Extract the [x, y] coordinate from the center of the cell holding the provided text.  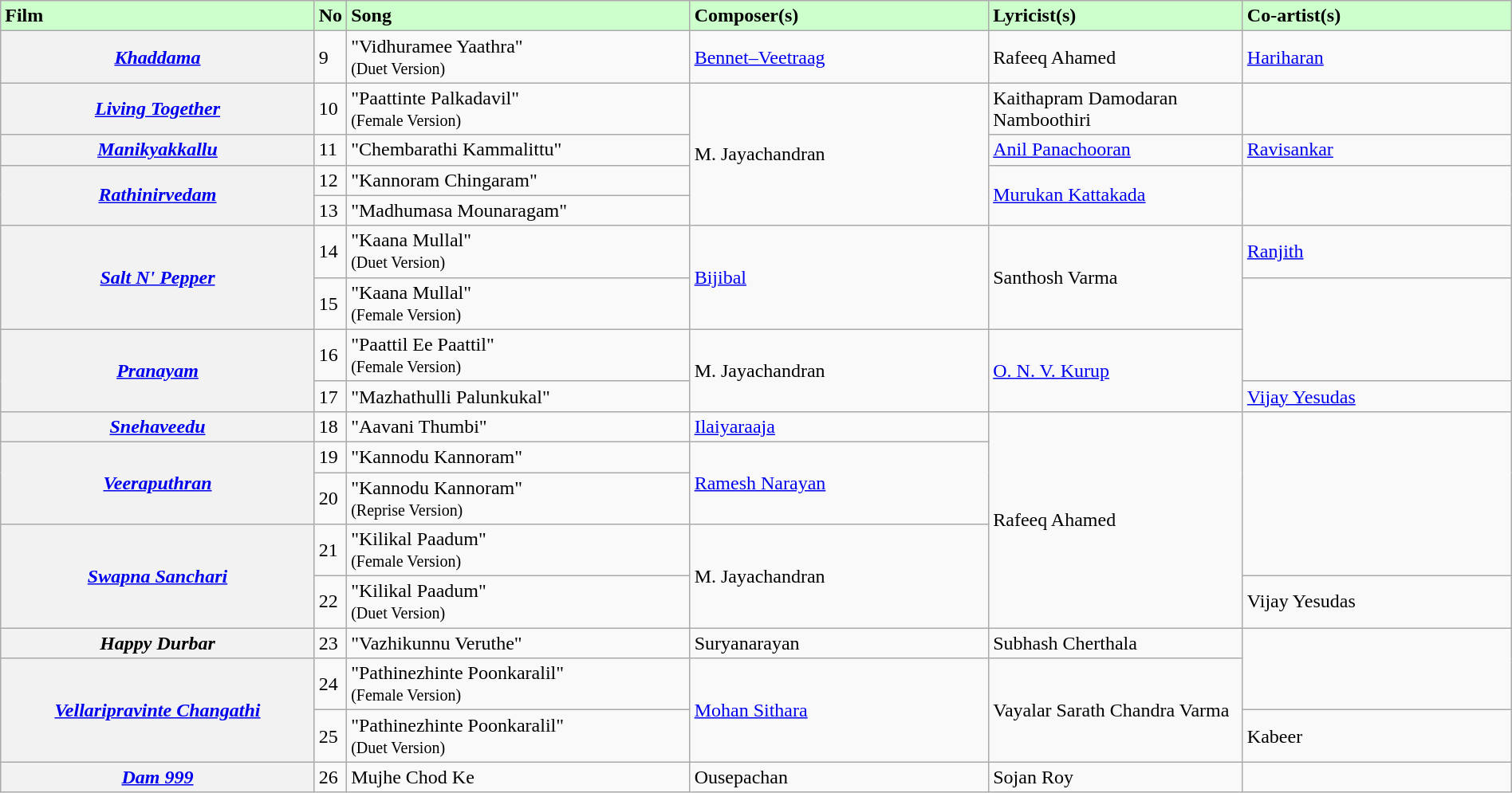
"Kannodu Kannoram" [518, 457]
"Mazhathulli Palunkukal" [518, 396]
14 [330, 252]
"Paattil Ee Paattil"(Female Version) [518, 355]
Ilaiyaraaja [839, 426]
Rathinirvedam [158, 195]
Salt N' Pepper [158, 277]
Ousepachan [839, 777]
Manikyakkallu [158, 150]
Khaddama [158, 57]
24 [330, 684]
Happy Durbar [158, 643]
Vellaripravinte Changathi [158, 710]
"Pathinezhinte Poonkaralil"(Female Version) [518, 684]
"Madhumasa Mounaragam" [518, 210]
"Kilikal Paadum"(Duet Version) [518, 603]
19 [330, 457]
25 [330, 736]
Hariharan [1376, 57]
Co-artist(s) [1376, 16]
Veeraputhran [158, 483]
Pranayam [158, 370]
Kaithapram Damodaran Namboothiri [1116, 108]
Film [158, 16]
Sojan Roy [1116, 777]
11 [330, 150]
23 [330, 643]
15 [330, 303]
"Paattinte Palkadavil"(Female Version) [518, 108]
Bennet–Veetraag [839, 57]
10 [330, 108]
Murukan Kattakada [1116, 195]
13 [330, 210]
Santhosh Varma [1116, 277]
Mujhe Chod Ke [518, 777]
"Kannodu Kannoram"(Reprise Version) [518, 497]
"Kaana Mullal"(Female Version) [518, 303]
17 [330, 396]
Dam 999 [158, 777]
12 [330, 180]
Ramesh Narayan [839, 483]
"Vidhuramee Yaathra"(Duet Version) [518, 57]
Living Together [158, 108]
26 [330, 777]
Lyricist(s) [1116, 16]
18 [330, 426]
"Kilikal Paadum"(Female Version) [518, 550]
Subhash Cherthala [1116, 643]
Anil Panachooran [1116, 150]
"Kaana Mullal"(Duet Version) [518, 252]
Swapna Sanchari [158, 576]
Mohan Sithara [839, 710]
Song [518, 16]
"Pathinezhinte Poonkaralil"(Duet Version) [518, 736]
9 [330, 57]
O. N. V. Kurup [1116, 370]
Composer(s) [839, 16]
21 [330, 550]
"Kannoram Chingaram" [518, 180]
"Chembarathi Kammalittu" [518, 150]
Suryanarayan [839, 643]
Snehaveedu [158, 426]
No [330, 16]
Kabeer [1376, 736]
20 [330, 497]
Ranjith [1376, 252]
Ravisankar [1376, 150]
"Vazhikunnu Veruthe" [518, 643]
Bijibal [839, 277]
16 [330, 355]
Vayalar Sarath Chandra Varma [1116, 710]
22 [330, 603]
"Aavani Thumbi" [518, 426]
